Extract the [x, y] coordinate from the center of the cell holding the provided text.  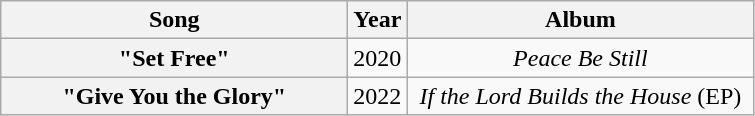
Album [580, 20]
If the Lord Builds the House (EP) [580, 96]
Song [174, 20]
2020 [378, 58]
2022 [378, 96]
Peace Be Still [580, 58]
Year [378, 20]
"Give You the Glory" [174, 96]
"Set Free" [174, 58]
